For the text-containing cell, return its midpoint in [x, y] coordinate format. 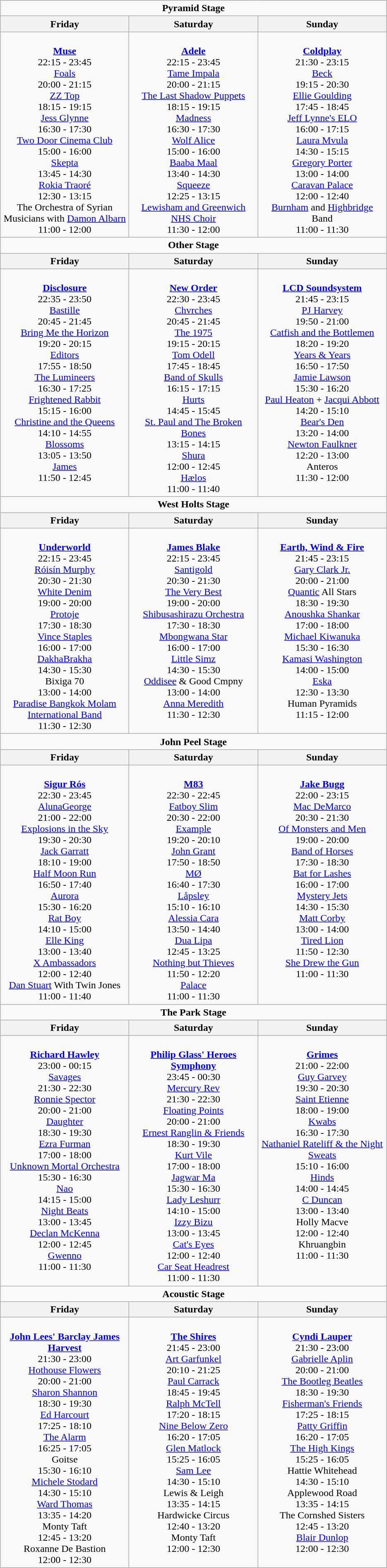
Other Stage [194, 245]
The Park Stage [194, 1012]
Acoustic Stage [194, 1294]
West Holts Stage [194, 504]
John Peel Stage [194, 741]
Pyramid Stage [194, 8]
